From the cell containing the given text, extract its center point as [X, Y] coordinate. 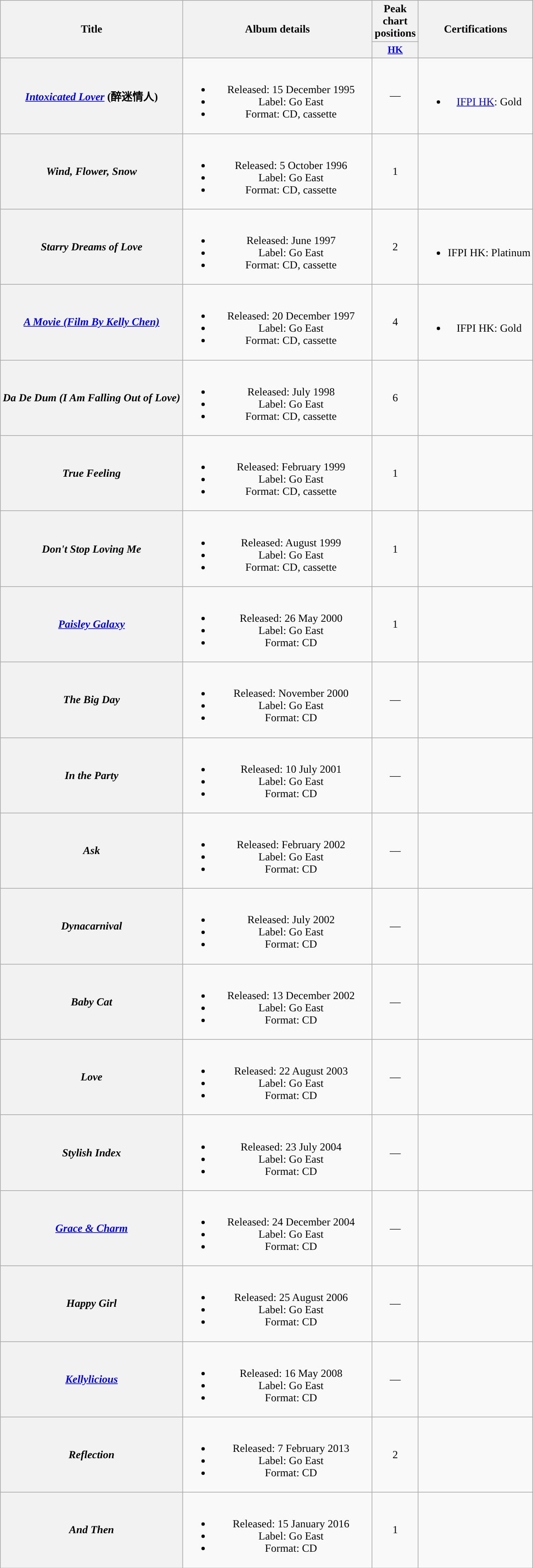
A Movie (Film By Kelly Chen) [92, 323]
Baby Cat [92, 1001]
Released: November 2000Label: Go EastFormat: CD [278, 699]
Released: 5 October 1996Label: Go EastFormat: CD, cassette [278, 172]
Love [92, 1077]
Released: 22 August 2003Label: Go EastFormat: CD [278, 1077]
Title [92, 29]
True Feeling [92, 474]
Released: 26 May 2000Label: Go EastFormat: CD [278, 624]
6 [395, 398]
Released: August 1999Label: Go EastFormat: CD, cassette [278, 549]
In the Party [92, 775]
Certifications [476, 29]
Album details [278, 29]
Released: 23 July 2004Label: Go EastFormat: CD [278, 1152]
The Big Day [92, 699]
Released: 15 January 2016Label: Go EastFormat: CD [278, 1530]
Reflection [92, 1455]
Starry Dreams of Love [92, 247]
Peak chart positions [395, 21]
Ask [92, 850]
Wind, Flower, Snow [92, 172]
Kellylicious [92, 1379]
Released: June 1997Label: Go EastFormat: CD, cassette [278, 247]
And Then [92, 1530]
Released: February 2002Label: Go EastFormat: CD [278, 850]
Released: 10 July 2001Label: Go EastFormat: CD [278, 775]
Released: 24 December 2004Label: Go EastFormat: CD [278, 1228]
Happy Girl [92, 1303]
Dynacarnival [92, 926]
Released: 7 February 2013Label: Go EastFormat: CD [278, 1455]
Released: February 1999Label: Go EastFormat: CD, cassette [278, 474]
Released: 25 August 2006Label: Go EastFormat: CD [278, 1303]
4 [395, 323]
Released: July 1998Label: Go EastFormat: CD, cassette [278, 398]
Released: 13 December 2002Label: Go EastFormat: CD [278, 1001]
Grace & Charm [92, 1228]
Da De Dum (I Am Falling Out of Love) [92, 398]
Released: 16 May 2008Label: Go EastFormat: CD [278, 1379]
Paisley Galaxy [92, 624]
IFPI HK: Platinum [476, 247]
Don't Stop Loving Me [92, 549]
Released: 15 December 1995Label: Go EastFormat: CD, cassette [278, 96]
HK [395, 50]
Released: July 2002Label: Go EastFormat: CD [278, 926]
Released: 20 December 1997Label: Go EastFormat: CD, cassette [278, 323]
Stylish Index [92, 1152]
Intoxicated Lover (醉迷情人) [92, 96]
